Scan for the cell matching the given text and deliver its (X, Y) coordinate at center. 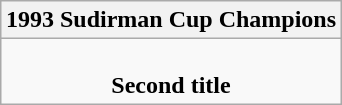
Second title (170, 72)
1993 Sudirman Cup Champions (170, 20)
